Provide the [X, Y] coordinate of the cell's center where the given text is located.  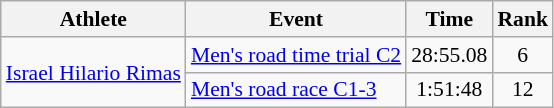
Rank [522, 19]
Time [449, 19]
Event [296, 19]
6 [522, 55]
28:55.08 [449, 55]
12 [522, 90]
1:51:48 [449, 90]
Israel Hilario Rimas [94, 72]
Men's road race C1-3 [296, 90]
Men's road time trial C2 [296, 55]
Athlete [94, 19]
